Pinpoint the cell where the given text exists, returning its [x, y] midpoint coordinate. 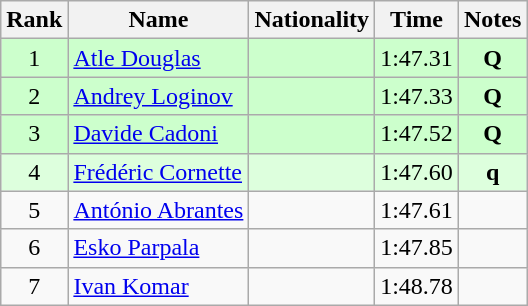
Nationality [312, 20]
Frédéric Cornette [158, 172]
1:48.78 [417, 286]
2 [34, 96]
António Abrantes [158, 210]
Davide Cadoni [158, 134]
3 [34, 134]
7 [34, 286]
5 [34, 210]
1:47.31 [417, 58]
Andrey Loginov [158, 96]
1:47.60 [417, 172]
Time [417, 20]
Name [158, 20]
1:47.52 [417, 134]
4 [34, 172]
Rank [34, 20]
Atle Douglas [158, 58]
1:47.85 [417, 248]
1:47.61 [417, 210]
1:47.33 [417, 96]
Notes [492, 20]
q [492, 172]
6 [34, 248]
Esko Parpala [158, 248]
Ivan Komar [158, 286]
1 [34, 58]
